For the text-containing cell, return its midpoint in (x, y) coordinate format. 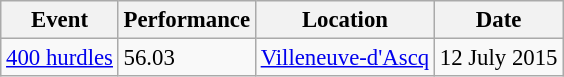
Villeneuve-d'Ascq (344, 58)
12 July 2015 (498, 58)
Date (498, 20)
Location (344, 20)
400 hurdles (60, 58)
Performance (186, 20)
56.03 (186, 58)
Event (60, 20)
